Return the (x, y) coordinate for the center point of the cell that contains the specified text.  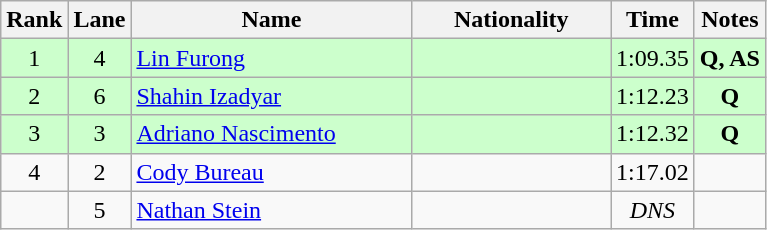
Q, AS (730, 58)
Adriano Nascimento (272, 134)
Nathan Stein (272, 210)
DNS (653, 210)
1:17.02 (653, 172)
Nationality (512, 20)
Lane (100, 20)
1:09.35 (653, 58)
Lin Furong (272, 58)
Cody Bureau (272, 172)
5 (100, 210)
Time (653, 20)
1:12.32 (653, 134)
Shahin Izadyar (272, 96)
1:12.23 (653, 96)
6 (100, 96)
Notes (730, 20)
Name (272, 20)
Rank (34, 20)
1 (34, 58)
